For the text-containing cell, return its midpoint in (X, Y) coordinate format. 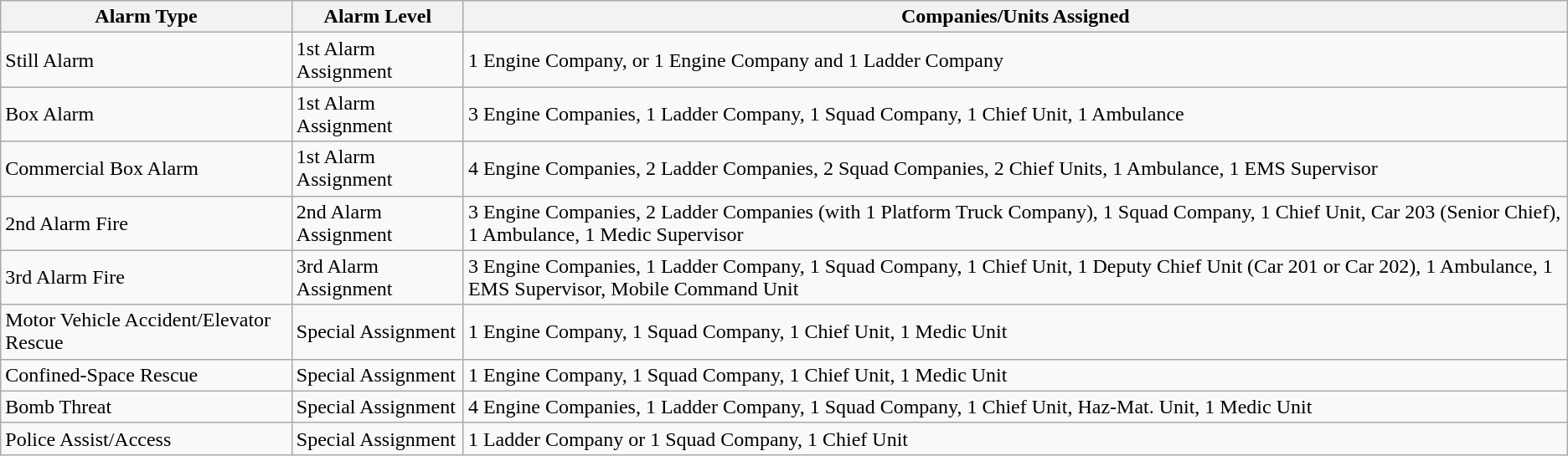
2nd Alarm Assignment (377, 223)
4 Engine Companies, 1 Ladder Company, 1 Squad Company, 1 Chief Unit, Haz-Mat. Unit, 1 Medic Unit (1015, 407)
3rd Alarm Assignment (377, 278)
1 Ladder Company or 1 Squad Company, 1 Chief Unit (1015, 438)
Alarm Level (377, 17)
Commercial Box Alarm (147, 169)
2nd Alarm Fire (147, 223)
Confined-Space Rescue (147, 375)
4 Engine Companies, 2 Ladder Companies, 2 Squad Companies, 2 Chief Units, 1 Ambulance, 1 EMS Supervisor (1015, 169)
3 Engine Companies, 1 Ladder Company, 1 Squad Company, 1 Chief Unit, 1 Ambulance (1015, 114)
Motor Vehicle Accident/Elevator Rescue (147, 331)
Bomb Threat (147, 407)
Box Alarm (147, 114)
Still Alarm (147, 60)
1 Engine Company, or 1 Engine Company and 1 Ladder Company (1015, 60)
3rd Alarm Fire (147, 278)
Companies/Units Assigned (1015, 17)
Alarm Type (147, 17)
Police Assist/Access (147, 438)
